Scan for the cell matching the given text and deliver its [x, y] coordinate at center. 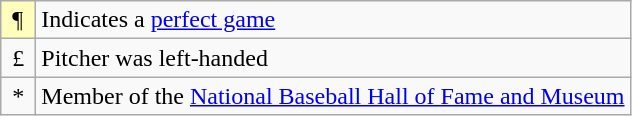
* [18, 96]
Pitcher was left-handed [333, 58]
Indicates a perfect game [333, 20]
£ [18, 58]
Member of the National Baseball Hall of Fame and Museum [333, 96]
¶ [18, 20]
